Search for the cell housing the specified text and yield its (X, Y) center coordinate. 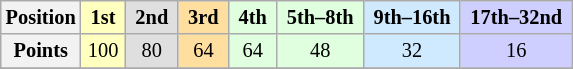
Position (41, 17)
5th–8th (320, 17)
4th (253, 17)
100 (104, 51)
3rd (203, 17)
2nd (152, 17)
32 (412, 51)
16 (516, 51)
80 (152, 51)
17th–32nd (516, 17)
48 (320, 51)
Points (41, 51)
1st (104, 17)
9th–16th (412, 17)
